Output the (x, y) coordinate of the center of the cell containing the given text.  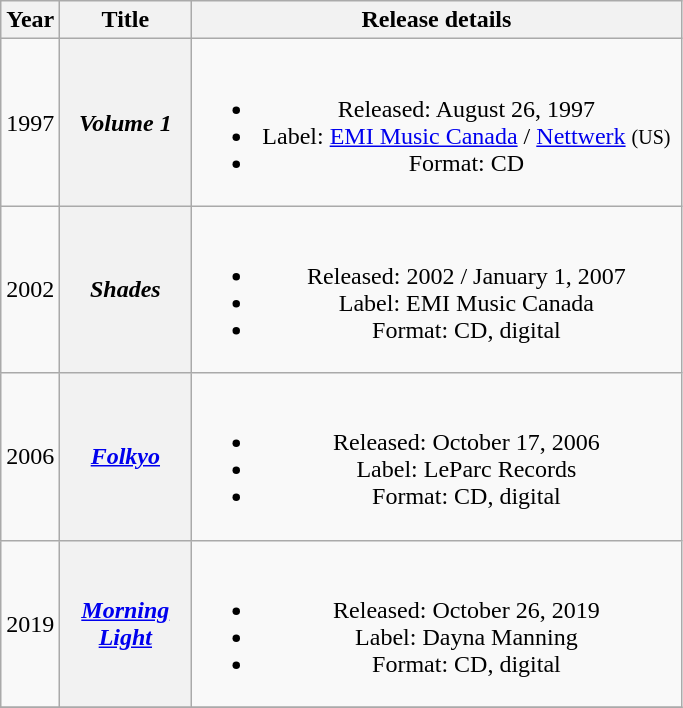
1997 (30, 122)
Folkyo (126, 456)
2019 (30, 624)
Released: October 17, 2006Label: LeParc RecordsFormat: CD, digital (436, 456)
Morning Light (126, 624)
Released: 2002 / January 1, 2007Label: EMI Music CanadaFormat: CD, digital (436, 290)
Year (30, 20)
2006 (30, 456)
2002 (30, 290)
Released: October 26, 2019Label: Dayna ManningFormat: CD, digital (436, 624)
Volume 1 (126, 122)
Released: August 26, 1997Label: EMI Music Canada / Nettwerk (US)Format: CD (436, 122)
Title (126, 20)
Release details (436, 20)
Shades (126, 290)
